Capture the cell that displays the provided text and extract its (X, Y) central coordinate. 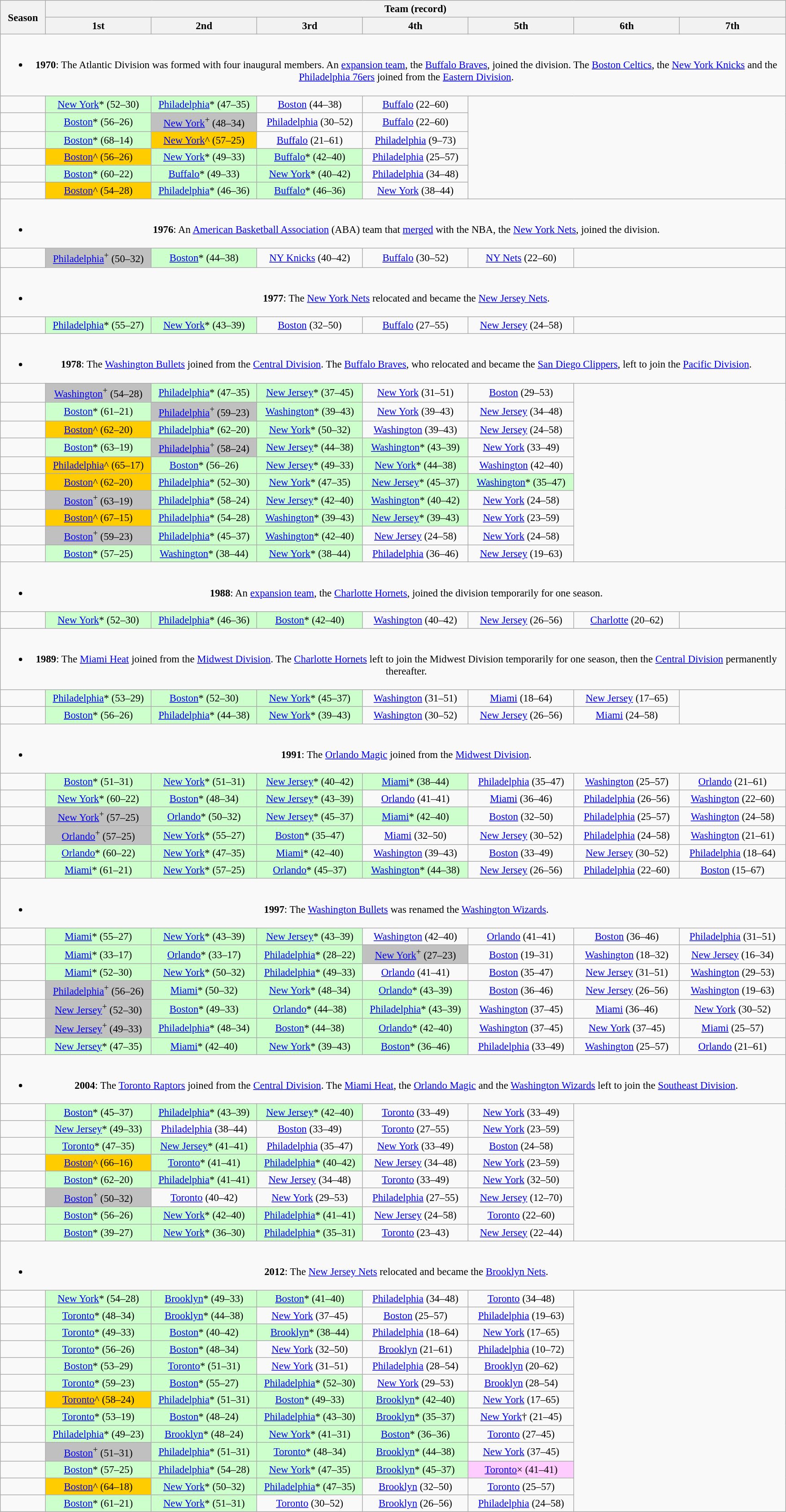
Boston* (42–40) (310, 620)
New Jersey (12–70) (521, 1197)
Philadelphia+ (58–24) (204, 447)
New Jersey* (47–35) (98, 1046)
Miami* (61–21) (98, 870)
Boston (29–53) (521, 393)
Buffalo (21–61) (310, 140)
Toronto (25–57) (521, 1486)
Boston* (35–47) (310, 835)
Philadelphia* (43–30) (310, 1417)
Toronto* (59–23) (98, 1383)
New Jersey (31–51) (627, 973)
Orlando* (33–17) (204, 954)
Boston* (53–29) (98, 1366)
Toronto* (47–35) (98, 1146)
Boston* (63–19) (98, 447)
New Jersey (19–63) (521, 554)
Orlando* (60–22) (98, 853)
Boston* (68–14) (98, 140)
Toronto (30–52) (310, 1503)
4th (415, 26)
Philadelphia* (48–34) (204, 1028)
Boston^ (67–15) (98, 518)
Philadelphia (9–73) (415, 140)
Washington (31–51) (415, 699)
Washington* (40–42) (415, 500)
Philadelphia* (62–20) (204, 429)
NY Knicks (40–42) (310, 258)
New York (39–43) (415, 412)
Orlando* (44–38) (310, 1009)
Philadelphia (31–51) (733, 937)
Toronto (23–43) (415, 1232)
Philadelphia (27–55) (415, 1197)
Boston* (48–24) (204, 1417)
New Jersey* (44–38) (310, 447)
Philadelphia (19–63) (521, 1316)
5th (521, 26)
1991: The Orlando Magic joined from the Midwest Division. (393, 749)
Washington (18–32) (627, 954)
Toronto (34–48) (521, 1299)
Philadelphia* (40–42) (310, 1163)
Boston^ (64–18) (98, 1486)
New York* (54–28) (98, 1299)
Season (23, 17)
Philadelphia^ (65–17) (98, 465)
New York* (41–31) (310, 1434)
New York (38–44) (415, 191)
Philadelphia* (49–33) (310, 973)
1997: The Washington Bullets was renamed the Washington Wizards. (393, 903)
Washington* (38–44) (204, 554)
Philadelphia+ (59–23) (204, 412)
New York* (44–38) (415, 465)
Washington (22–60) (733, 798)
Washington* (44–38) (415, 870)
New York+ (27–23) (415, 954)
Miami (18–64) (521, 699)
New Jersey+ (49–33) (98, 1028)
Toronto* (41–41) (204, 1163)
Boston (24–58) (521, 1146)
Toronto (27–55) (415, 1129)
Philadelphia* (35–31) (310, 1232)
Brooklyn* (45–37) (415, 1469)
Orlando+ (57–25) (98, 835)
Washington (29–53) (733, 973)
New York* (60–22) (98, 798)
3rd (310, 26)
New Jersey (16–34) (733, 954)
Boston* (52–30) (204, 699)
7th (733, 26)
1988: An expansion team, the Charlotte Hornets, joined the division temporarily for one season. (393, 587)
Toronto (27–45) (521, 1434)
Brooklyn* (35–37) (415, 1417)
Miami (24–58) (627, 715)
Philadelphia (30–52) (310, 122)
Boston (35–47) (521, 973)
Miami* (55–27) (98, 937)
1st (98, 26)
Toronto (22–60) (521, 1216)
Philadelphia* (44–38) (204, 715)
Boston* (62–20) (98, 1180)
Philadelphia+ (56–26) (98, 990)
New Jersey (22–44) (521, 1232)
Toronto* (56–26) (98, 1350)
Orlando* (43–39) (415, 990)
Miami* (33–17) (98, 954)
Washington (40–42) (415, 620)
6th (627, 26)
Orlando* (50–32) (204, 816)
Toronto* (53–19) (98, 1417)
Buffalo* (46–36) (310, 191)
Boston^ (66–16) (98, 1163)
Miami* (38–44) (415, 782)
Philadelphia* (55–27) (98, 325)
Philadelphia (36–46) (415, 554)
Washington (30–52) (415, 715)
Washington* (35–47) (521, 482)
Philadelphia* (49–23) (98, 1434)
Miami (25–57) (733, 1028)
New York† (21–45) (521, 1417)
Boston+ (59–23) (98, 536)
New York* (38–44) (310, 554)
New York* (55–27) (204, 835)
Boston+ (51–31) (98, 1451)
Boston+ (50–32) (98, 1197)
Boston (15–67) (733, 870)
Charlotte (20–62) (627, 620)
Philadelphia (26–56) (627, 798)
Boston* (55–27) (204, 1383)
Brooklyn (32–50) (415, 1486)
Washington* (43–39) (415, 447)
Boston+ (63–19) (98, 500)
Philadelphia (38–44) (204, 1129)
Boston (25–57) (415, 1316)
Buffalo* (42–40) (310, 157)
Boston* (60–22) (98, 174)
Boston* (39–27) (98, 1232)
1976: An American Basketball Association (ABA) team that merged with the NBA, the New York Nets, joined the division. (393, 224)
Orlando* (42–40) (415, 1028)
Miami (32–50) (415, 835)
Brooklyn* (38–44) (310, 1332)
Miami* (52–30) (98, 973)
New York* (36–30) (204, 1232)
Buffalo* (49–33) (204, 174)
2012: The New Jersey Nets relocated and became the Brooklyn Nets. (393, 1266)
Brooklyn (20–62) (521, 1366)
New York* (57–25) (204, 870)
Buffalo (30–52) (415, 258)
2nd (204, 26)
New Jersey (17–65) (627, 699)
Philadelphia (28–54) (415, 1366)
Toronto* (51–31) (204, 1366)
Team (record) (415, 9)
Brooklyn* (48–24) (204, 1434)
Toronto* (49–33) (98, 1332)
Boston* (36–46) (415, 1046)
New York+ (48–34) (204, 122)
Brooklyn* (49–33) (204, 1299)
Washington (19–63) (733, 990)
Boston (19–31) (521, 954)
Orlando* (45–37) (310, 870)
Buffalo (27–55) (415, 325)
Brooklyn (21–61) (415, 1350)
Boston (44–38) (310, 104)
Toronto (40–42) (204, 1197)
Philadelphia* (45–37) (204, 536)
Miami* (50–32) (204, 990)
Toronto× (41–41) (521, 1469)
Boston^ (54–28) (98, 191)
New York* (42–40) (204, 1216)
Philadelphia+ (50–32) (98, 258)
Toronto^ (58–24) (98, 1400)
Boston^ (56–26) (98, 157)
New York+ (57–25) (98, 816)
Brooklyn (26–56) (415, 1503)
Philadelphia* (58–24) (204, 500)
Boston* (40–42) (204, 1332)
Brooklyn* (42–40) (415, 1400)
New York* (49–33) (204, 157)
New York^ (57–25) (204, 140)
1977: The New York Nets relocated and became the New Jersey Nets. (393, 292)
Philadelphia* (53–29) (98, 699)
Washington (24–58) (733, 816)
New Jersey+ (52–30) (98, 1009)
Philadelphia (22–60) (627, 870)
Philadelphia (10–72) (521, 1350)
Boston* (41–40) (310, 1299)
New Jersey* (39–43) (415, 518)
Boston* (36–36) (415, 1434)
New Jersey* (40–42) (310, 782)
New Jersey* (41–41) (204, 1146)
Washington+ (54–28) (98, 393)
Philadelphia* (28–22) (310, 954)
Boston* (45–37) (98, 1112)
New York* (48–34) (310, 990)
Washington (21–61) (733, 835)
NY Nets (22–60) (521, 258)
Washington* (42–40) (310, 536)
New York (30–52) (733, 1009)
New Jersey* (37–45) (310, 393)
Philadelphia (33–49) (521, 1046)
New York* (45–37) (310, 699)
Boston* (51–31) (98, 782)
New York* (40–42) (310, 174)
Brooklyn (28–54) (521, 1383)
